Return (X, Y) of the center of cell containing provided text 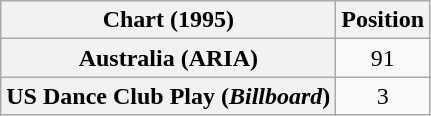
Position (383, 20)
3 (383, 96)
Chart (1995) (168, 20)
Australia (ARIA) (168, 58)
US Dance Club Play (Billboard) (168, 96)
91 (383, 58)
